Provide the [x, y] coordinate of the cell's center where the given text is located.  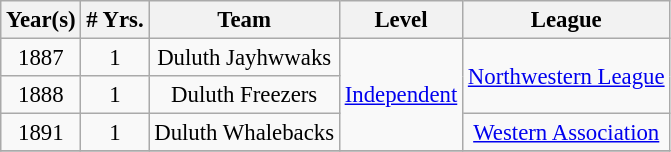
League [566, 20]
# Yrs. [115, 20]
Level [400, 20]
Independent [400, 96]
Team [244, 20]
Duluth Jayhwwaks [244, 58]
1888 [41, 95]
Western Association [566, 133]
1891 [41, 133]
Duluth Whalebacks [244, 133]
Northwestern League [566, 76]
Duluth Freezers [244, 95]
1887 [41, 58]
Year(s) [41, 20]
